Locate the cell with the specified text and output its [x, y] center coordinate. 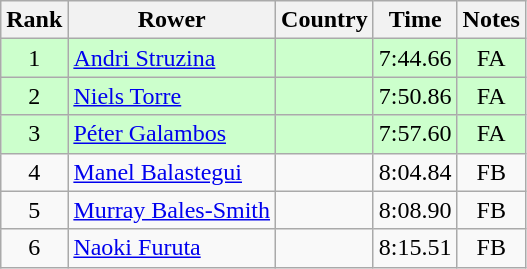
Notes [491, 20]
8:08.90 [415, 210]
6 [34, 248]
3 [34, 134]
Country [325, 20]
1 [34, 58]
Time [415, 20]
Péter Galambos [172, 134]
Andri Struzina [172, 58]
8:04.84 [415, 172]
5 [34, 210]
2 [34, 96]
Niels Torre [172, 96]
Rower [172, 20]
Naoki Furuta [172, 248]
4 [34, 172]
Manel Balastegui [172, 172]
Murray Bales-Smith [172, 210]
7:50.86 [415, 96]
7:44.66 [415, 58]
7:57.60 [415, 134]
Rank [34, 20]
8:15.51 [415, 248]
